Find where the given text appears and provide that cell's center as (X, Y) coordinate. 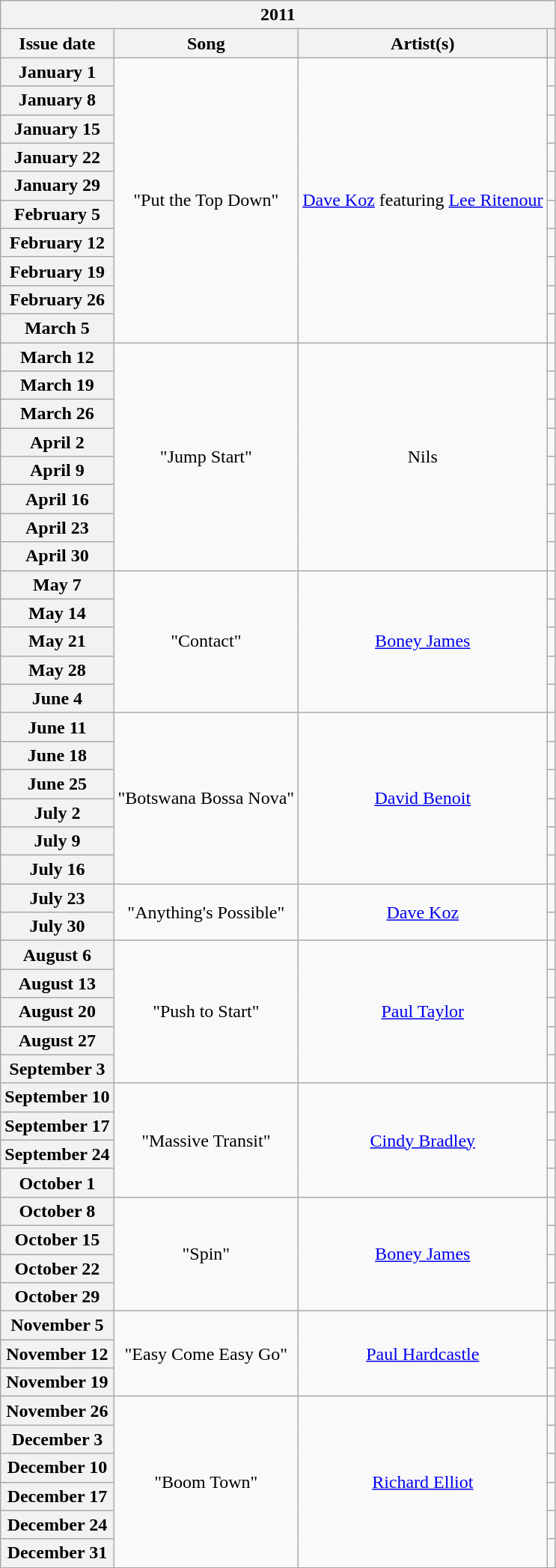
October 8 (57, 1211)
January 8 (57, 100)
August 27 (57, 1040)
January 1 (57, 72)
September 24 (57, 1154)
September 3 (57, 1069)
April 2 (57, 442)
July 2 (57, 812)
"Botswana Bossa Nova" (207, 798)
Dave Koz (423, 912)
May 7 (57, 585)
"Spin" (207, 1254)
April 30 (57, 556)
Song (207, 43)
August 13 (57, 983)
Cindy Bradley (423, 1140)
August 6 (57, 955)
April 16 (57, 499)
"Massive Transit" (207, 1140)
September 10 (57, 1097)
February 19 (57, 271)
"Put the Top Down" (207, 201)
June 11 (57, 727)
June 25 (57, 784)
July 23 (57, 898)
August 20 (57, 1012)
December 3 (57, 1439)
May 28 (57, 670)
December 17 (57, 1496)
"Anything's Possible" (207, 912)
Artist(s) (423, 43)
January 29 (57, 186)
Nils (423, 457)
June 4 (57, 698)
Issue date (57, 43)
January 15 (57, 129)
"Easy Come Easy Go" (207, 1354)
David Benoit (423, 798)
July 16 (57, 870)
November 26 (57, 1411)
Paul Hardcastle (423, 1354)
"Boom Town" (207, 1482)
September 17 (57, 1126)
March 19 (57, 385)
January 22 (57, 157)
November 19 (57, 1382)
July 30 (57, 927)
April 9 (57, 471)
November 12 (57, 1354)
Richard Elliot (423, 1482)
February 12 (57, 242)
April 23 (57, 528)
May 14 (57, 613)
2011 (278, 15)
Dave Koz featuring Lee Ritenour (423, 201)
February 26 (57, 299)
March 26 (57, 414)
October 29 (57, 1297)
May 21 (57, 641)
October 22 (57, 1269)
"Contact" (207, 641)
December 10 (57, 1468)
"Push to Start" (207, 1012)
February 5 (57, 214)
November 5 (57, 1326)
July 9 (57, 841)
October 1 (57, 1183)
March 5 (57, 328)
"Jump Start" (207, 457)
June 18 (57, 755)
March 12 (57, 357)
December 31 (57, 1553)
December 24 (57, 1525)
Paul Taylor (423, 1012)
October 15 (57, 1239)
